Return [x, y] of the center of cell containing provided text 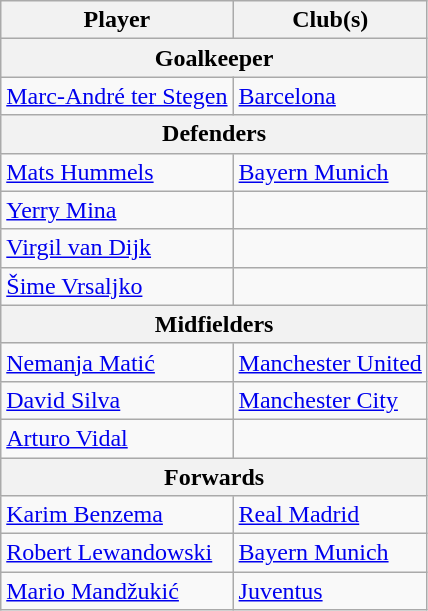
Defenders [214, 134]
Player [117, 20]
Mario Mandžukić [117, 591]
Mats Hummels [117, 172]
Yerry Mina [117, 210]
Virgil van Dijk [117, 248]
Marc-André ter Stegen [117, 96]
Robert Lewandowski [117, 553]
Šime Vrsaljko [117, 286]
Midfielders [214, 324]
Nemanja Matić [117, 362]
Arturo Vidal [117, 438]
Goalkeeper [214, 58]
Barcelona [330, 96]
Juventus [330, 591]
David Silva [117, 400]
Forwards [214, 477]
Manchester City [330, 400]
Real Madrid [330, 515]
Manchester United [330, 362]
Karim Benzema [117, 515]
Club(s) [330, 20]
